Return [X, Y] of the center of cell containing provided text 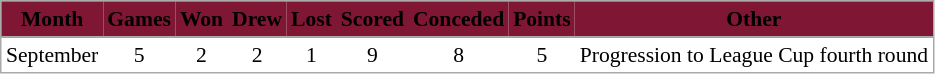
Conceded [458, 20]
September [52, 55]
8 [458, 55]
Points [542, 20]
Games [140, 20]
Won [201, 20]
Progression to League Cup fourth round [754, 55]
Drew [258, 20]
Month [52, 20]
Lost [312, 20]
Scored [372, 20]
1 [312, 55]
9 [372, 55]
Other [754, 20]
